Pinpoint the cell where the given text exists, returning its [X, Y] midpoint coordinate. 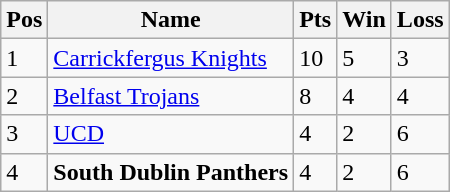
Name [171, 20]
8 [316, 96]
Pos [24, 20]
10 [316, 58]
1 [24, 58]
Belfast Trojans [171, 96]
UCD [171, 134]
Carrickfergus Knights [171, 58]
Win [364, 20]
5 [364, 58]
Pts [316, 20]
Loss [420, 20]
South Dublin Panthers [171, 172]
